Return the (X, Y) coordinate for the center point of the cell that contains the specified text.  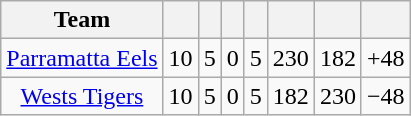
+48 (386, 58)
Team (82, 20)
Parramatta Eels (82, 58)
−48 (386, 96)
Wests Tigers (82, 96)
